Identify which cell holds the provided text, then report its [x, y] central coordinate. 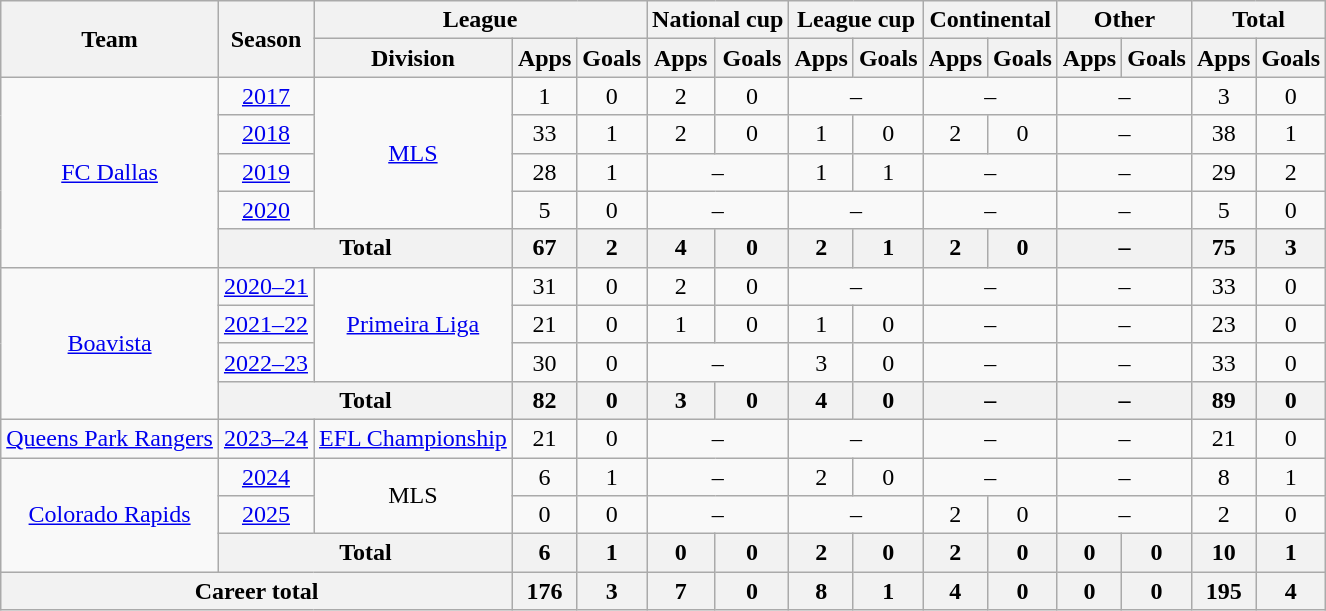
Division [414, 58]
75 [1223, 248]
2020 [266, 210]
Season [266, 39]
2019 [266, 172]
2021–22 [266, 324]
176 [544, 591]
7 [681, 591]
2018 [266, 134]
2025 [266, 515]
Colorado Rapids [110, 515]
31 [544, 286]
23 [1223, 324]
29 [1223, 172]
89 [1223, 400]
Boavista [110, 343]
Team [110, 39]
2024 [266, 477]
67 [544, 248]
2020–21 [266, 286]
38 [1223, 134]
30 [544, 362]
Continental [990, 20]
2017 [266, 96]
10 [1223, 553]
195 [1223, 591]
National cup [718, 20]
Primeira Liga [414, 324]
28 [544, 172]
FC Dallas [110, 172]
82 [544, 400]
2023–24 [266, 438]
EFL Championship [414, 438]
Queens Park Rangers [110, 438]
League cup [856, 20]
2022–23 [266, 362]
Other [1124, 20]
League [480, 20]
Career total [257, 591]
